Search for the cell housing the specified text and yield its (x, y) center coordinate. 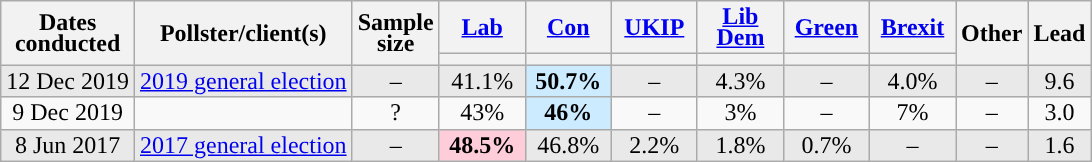
0.7% (826, 145)
Other (992, 33)
Con (568, 28)
7% (912, 113)
1.6 (1060, 145)
48.5% (482, 145)
UKIP (654, 28)
2017 general election (243, 145)
46.8% (568, 145)
Lead (1060, 33)
Green (826, 28)
8 Jun 2017 (68, 145)
4.0% (912, 81)
Pollster/client(s) (243, 33)
9.6 (1060, 81)
2019 general election (243, 81)
41.1% (482, 81)
Samplesize (396, 33)
Datesconducted (68, 33)
12 Dec 2019 (68, 81)
1.8% (740, 145)
4.3% (740, 81)
2.2% (654, 145)
3.0 (1060, 113)
Brexit (912, 28)
50.7% (568, 81)
9 Dec 2019 (68, 113)
3% (740, 113)
Lab (482, 28)
? (396, 113)
43% (482, 113)
Lib Dem (740, 28)
46% (568, 113)
